Pinpoint the cell where the given text exists, returning its [X, Y] midpoint coordinate. 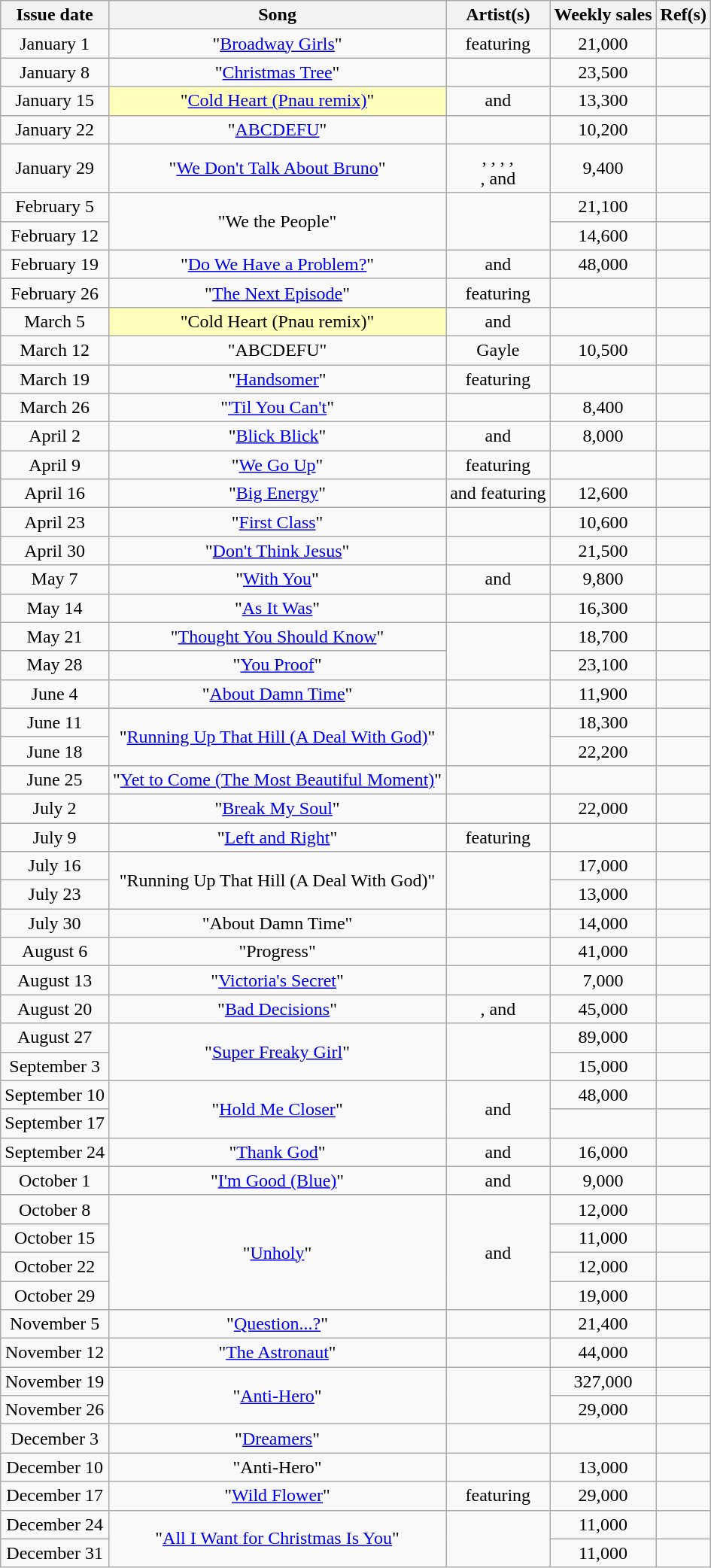
9,000 [603, 1181]
45,000 [603, 1009]
"Victoria's Secret" [277, 980]
, , , , , and [498, 169]
November 12 [55, 1353]
"We Don't Talk About Bruno" [277, 169]
16,000 [603, 1152]
"Wild Flower" [277, 1496]
"Thought You Should Know" [277, 637]
January 8 [55, 72]
9,400 [603, 169]
"The Next Episode" [277, 293]
February 26 [55, 293]
15,000 [603, 1066]
November 5 [55, 1324]
April 30 [55, 551]
11,900 [603, 694]
"Super Freaky Girl" [277, 1052]
November 26 [55, 1410]
"Handsomer" [277, 378]
"Blick Blick" [277, 436]
21,100 [603, 207]
"We Go Up" [277, 465]
"Question...?" [277, 1324]
"Unholy" [277, 1252]
September 10 [55, 1095]
October 22 [55, 1266]
"Yet to Come (The Most Beautiful Moment)" [277, 779]
"Dreamers" [277, 1439]
"Left and Right" [277, 837]
March 5 [55, 321]
January 1 [55, 44]
21,500 [603, 551]
September 24 [55, 1152]
"Do We Have a Problem?" [277, 264]
44,000 [603, 1353]
"We the People" [277, 221]
July 30 [55, 923]
January 15 [55, 101]
8,000 [603, 436]
, and [498, 1009]
December 31 [55, 1553]
41,000 [603, 952]
22,200 [603, 751]
July 9 [55, 837]
December 17 [55, 1496]
14,600 [603, 236]
12,600 [603, 494]
February 12 [55, 236]
February 19 [55, 264]
September 3 [55, 1066]
April 2 [55, 436]
February 5 [55, 207]
August 13 [55, 980]
October 29 [55, 1295]
"Big Energy" [277, 494]
June 11 [55, 722]
May 14 [55, 608]
14,000 [603, 923]
March 26 [55, 408]
"With You" [277, 579]
June 25 [55, 779]
"Bad Decisions" [277, 1009]
May 7 [55, 579]
13,300 [603, 101]
October 1 [55, 1181]
22,000 [603, 808]
"As It Was" [277, 608]
21,000 [603, 44]
March 12 [55, 350]
July 16 [55, 866]
"The Astronaut" [277, 1353]
23,100 [603, 665]
September 17 [55, 1123]
December 10 [55, 1467]
May 21 [55, 637]
"'Til You Can't" [277, 408]
"Break My Soul" [277, 808]
August 6 [55, 952]
"Christmas Tree" [277, 72]
18,300 [603, 722]
21,400 [603, 1324]
"First Class" [277, 522]
18,700 [603, 637]
89,000 [603, 1038]
"All I Want for Christmas Is You" [277, 1539]
"You Proof" [277, 665]
October 8 [55, 1209]
"Don't Think Jesus" [277, 551]
January 29 [55, 169]
May 28 [55, 665]
August 20 [55, 1009]
9,800 [603, 579]
"Progress" [277, 952]
December 24 [55, 1524]
June 18 [55, 751]
July 2 [55, 808]
Song [277, 15]
"Hold Me Closer" [277, 1109]
November 19 [55, 1381]
"I'm Good (Blue)" [277, 1181]
19,000 [603, 1295]
10,500 [603, 350]
Ref(s) [683, 15]
17,000 [603, 866]
March 19 [55, 378]
"Thank God" [277, 1152]
10,600 [603, 522]
10,200 [603, 129]
and featuring [498, 494]
"Broadway Girls" [277, 44]
October 15 [55, 1238]
June 4 [55, 694]
Gayle [498, 350]
Artist(s) [498, 15]
8,400 [603, 408]
April 23 [55, 522]
April 16 [55, 494]
Issue date [55, 15]
7,000 [603, 980]
April 9 [55, 465]
December 3 [55, 1439]
July 23 [55, 895]
23,500 [603, 72]
January 22 [55, 129]
Weekly sales [603, 15]
August 27 [55, 1038]
16,300 [603, 608]
327,000 [603, 1381]
